Locate the cell with the specified text and output its [x, y] center coordinate. 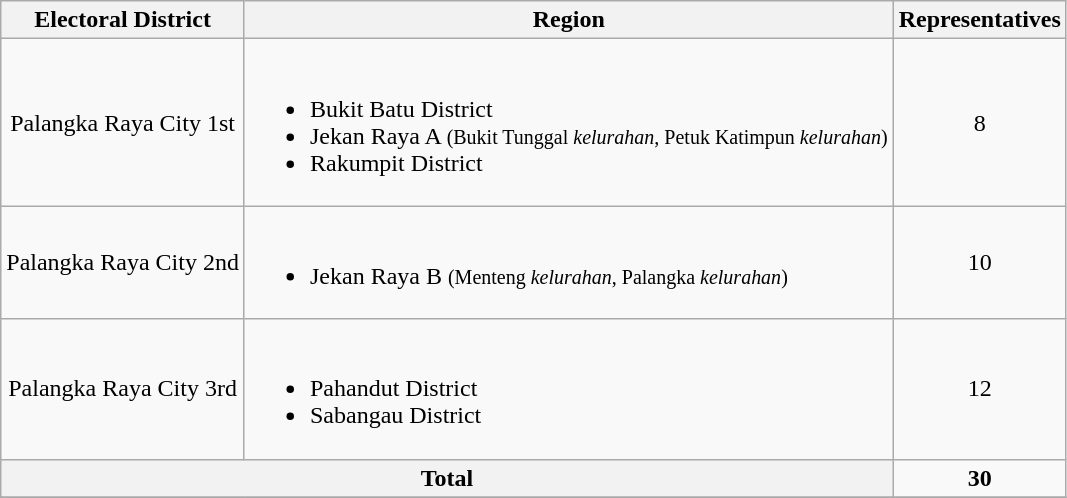
Palangka Raya City 1st [123, 122]
12 [980, 389]
Bukit Batu DistrictJekan Raya A (Bukit Tunggal kelurahan, Petuk Katimpun kelurahan)Rakumpit District [568, 122]
Total [447, 478]
Representatives [980, 20]
Electoral District [123, 20]
30 [980, 478]
Palangka Raya City 3rd [123, 389]
Region [568, 20]
10 [980, 262]
Pahandut DistrictSabangau District [568, 389]
Jekan Raya B (Menteng kelurahan, Palangka kelurahan) [568, 262]
Palangka Raya City 2nd [123, 262]
8 [980, 122]
